Provide the [X, Y] coordinate of the cell's center where the given text is located.  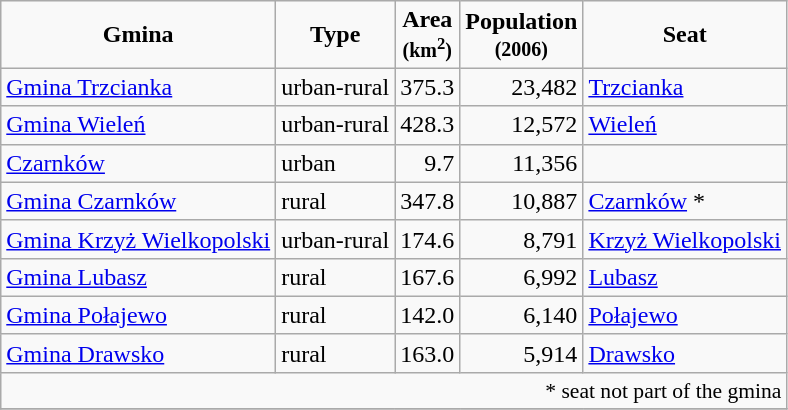
428.3 [428, 125]
Gmina Krzyż Wielkopolski [138, 239]
* seat not part of the gmina [394, 390]
Type [336, 34]
167.6 [428, 277]
Gmina Czarnków [138, 201]
174.6 [428, 239]
Czarnków [138, 163]
Lubasz [685, 277]
11,356 [522, 163]
Krzyż Wielkopolski [685, 239]
Gmina Drawsko [138, 353]
10,887 [522, 201]
Drawsko [685, 353]
Gmina Trzcianka [138, 87]
Wieleń [685, 125]
6,992 [522, 277]
375.3 [428, 87]
142.0 [428, 315]
Gmina Połajewo [138, 315]
163.0 [428, 353]
Area(km2) [428, 34]
urban [336, 163]
Seat [685, 34]
Trzcianka [685, 87]
6,140 [522, 315]
Gmina [138, 34]
Population(2006) [522, 34]
Połajewo [685, 315]
8,791 [522, 239]
Gmina Lubasz [138, 277]
Gmina Wieleń [138, 125]
23,482 [522, 87]
9.7 [428, 163]
5,914 [522, 353]
12,572 [522, 125]
Czarnków * [685, 201]
347.8 [428, 201]
